Capture the cell that displays the provided text and extract its (x, y) central coordinate. 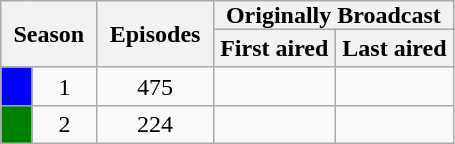
Episodes (155, 34)
Originally Broadcast (333, 15)
First aired (274, 48)
1 (64, 86)
Season (49, 34)
Last aired (394, 48)
2 (64, 124)
475 (155, 86)
224 (155, 124)
